Capture the cell that displays the provided text and extract its (X, Y) central coordinate. 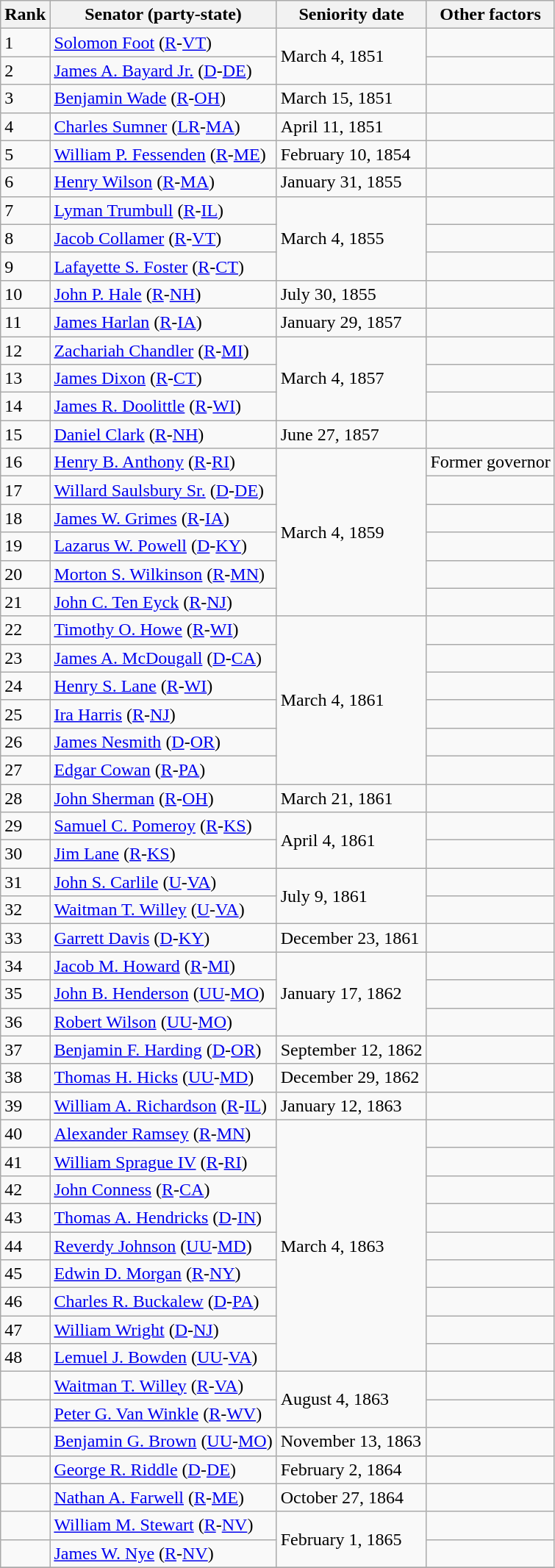
John S. Carlile (U-VA) (163, 882)
Lyman Trumbull (R-IL) (163, 210)
Lemuel J. Bowden (UU-VA) (163, 1358)
45 (25, 1274)
Waitman T. Willey (R-VA) (163, 1386)
29 (25, 826)
July 9, 1861 (351, 896)
Henry S. Lane (R-WI) (163, 686)
March 4, 1861 (351, 700)
Edwin D. Morgan (R-NY) (163, 1274)
December 29, 1862 (351, 1078)
February 1, 1865 (351, 1539)
35 (25, 994)
January 12, 1863 (351, 1106)
Edgar Cowan (R-PA) (163, 770)
Samuel C. Pomeroy (R-KS) (163, 826)
Charles R. Buckalew (D-PA) (163, 1302)
March 4, 1851 (351, 57)
April 4, 1861 (351, 840)
33 (25, 938)
June 27, 1857 (351, 434)
32 (25, 910)
James Harlan (R-IA) (163, 322)
44 (25, 1246)
March 4, 1857 (351, 379)
47 (25, 1330)
March 15, 1851 (351, 99)
Former governor (490, 462)
37 (25, 1050)
18 (25, 518)
6 (25, 182)
December 23, 1861 (351, 938)
Rank (25, 15)
Alexander Ramsey (R-MN) (163, 1134)
William Wright (D-NJ) (163, 1330)
Jim Lane (R-KS) (163, 854)
23 (25, 658)
Benjamin F. Harding (D-OR) (163, 1050)
John C. Ten Eyck (R-NJ) (163, 602)
Zachariah Chandler (R-MI) (163, 351)
January 31, 1855 (351, 182)
March 4, 1855 (351, 238)
16 (25, 462)
46 (25, 1302)
14 (25, 407)
July 30, 1855 (351, 294)
Charles Sumner (LR-MA) (163, 126)
Henry B. Anthony (R-RI) (163, 462)
40 (25, 1134)
Benjamin G. Brown (UU-MO) (163, 1442)
Seniority date (351, 15)
January 29, 1857 (351, 322)
James A. McDougall (D-CA) (163, 658)
September 12, 1862 (351, 1050)
James Dixon (R-CT) (163, 379)
James Nesmith (D-OR) (163, 742)
Henry Wilson (R-MA) (163, 182)
Garrett Davis (D-KY) (163, 938)
30 (25, 854)
Ira Harris (R-NJ) (163, 714)
March 4, 1863 (351, 1245)
28 (25, 798)
John Sherman (R-OH) (163, 798)
7 (25, 210)
12 (25, 351)
39 (25, 1106)
Timothy O. Howe (R-WI) (163, 630)
William M. Stewart (R-NV) (163, 1525)
Benjamin Wade (R-OH) (163, 99)
10 (25, 294)
George R. Riddle (D-DE) (163, 1469)
Daniel Clark (R-NH) (163, 434)
4 (25, 126)
Peter G. Van Winkle (R-WV) (163, 1414)
20 (25, 574)
March 4, 1859 (351, 532)
3 (25, 99)
26 (25, 742)
8 (25, 238)
Jacob M. Howard (R-MI) (163, 966)
Other factors (490, 15)
April 11, 1851 (351, 126)
Willard Saulsbury Sr. (D-DE) (163, 490)
Jacob Collamer (R-VT) (163, 238)
Thomas A. Hendricks (D-IN) (163, 1217)
Reverdy Johnson (UU-MD) (163, 1246)
9 (25, 266)
11 (25, 322)
Thomas H. Hicks (UU-MD) (163, 1078)
Senator (party-state) (163, 15)
William P. Fessenden (R-ME) (163, 154)
October 27, 1864 (351, 1497)
March 21, 1861 (351, 798)
31 (25, 882)
John P. Hale (R-NH) (163, 294)
William Sprague IV (R-RI) (163, 1161)
November 13, 1863 (351, 1442)
Morton S. Wilkinson (R-MN) (163, 574)
January 17, 1862 (351, 994)
1 (25, 43)
41 (25, 1161)
24 (25, 686)
2 (25, 71)
43 (25, 1217)
James A. Bayard Jr. (D-DE) (163, 71)
Solomon Foot (R-VT) (163, 43)
Lazarus W. Powell (D-KY) (163, 546)
22 (25, 630)
13 (25, 379)
19 (25, 546)
15 (25, 434)
William A. Richardson (R-IL) (163, 1106)
James W. Grimes (R-IA) (163, 518)
Lafayette S. Foster (R-CT) (163, 266)
John Conness (R-CA) (163, 1189)
36 (25, 1022)
February 10, 1854 (351, 154)
James R. Doolittle (R-WI) (163, 407)
February 2, 1864 (351, 1469)
Waitman T. Willey (U-VA) (163, 910)
34 (25, 966)
48 (25, 1358)
5 (25, 154)
Robert Wilson (UU-MO) (163, 1022)
27 (25, 770)
38 (25, 1078)
25 (25, 714)
James W. Nye (R-NV) (163, 1553)
42 (25, 1189)
August 4, 1863 (351, 1400)
21 (25, 602)
John B. Henderson (UU-MO) (163, 994)
Nathan A. Farwell (R-ME) (163, 1497)
17 (25, 490)
